Identify which cell holds the provided text, then report its [x, y] central coordinate. 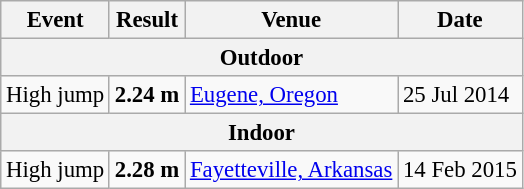
Result [146, 20]
Fayetteville, Arkansas [292, 170]
Eugene, Oregon [292, 95]
14 Feb 2015 [460, 170]
Venue [292, 20]
Outdoor [262, 58]
2.28 m [146, 170]
25 Jul 2014 [460, 95]
Indoor [262, 133]
Event [56, 20]
Date [460, 20]
2.24 m [146, 95]
